Identify which cell holds the provided text, then report its [x, y] central coordinate. 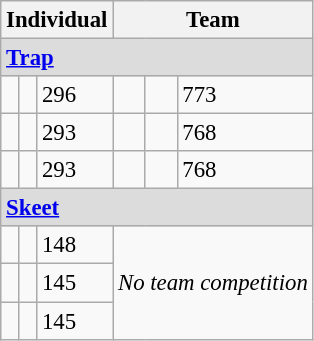
Skeet [157, 208]
148 [75, 245]
No team competition [213, 282]
Team [213, 20]
Trap [157, 58]
296 [75, 95]
Individual [57, 20]
773 [245, 95]
